Detect which cell encompasses the target text, then output its [X, Y] center coordinate. 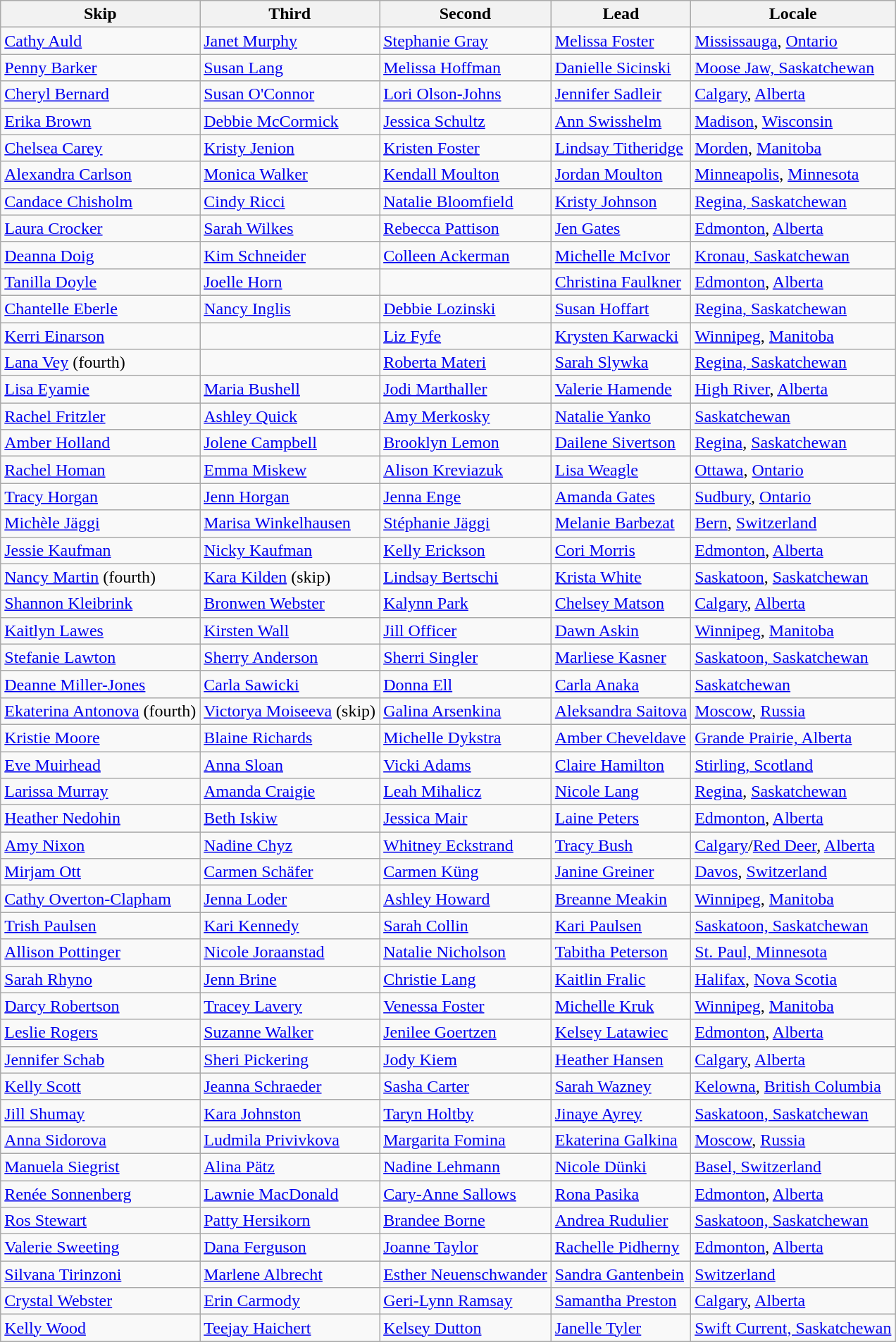
Ekaterina Antonova (fourth) [100, 711]
Kelowna, British Columbia [793, 1086]
Sarah Collin [466, 926]
Melissa Hoffman [466, 68]
Davos, Switzerland [793, 872]
Lori Olson-Johns [466, 94]
Jenilee Goertzen [466, 1033]
Nicole Joraanstad [290, 952]
Nicky Kaufman [290, 550]
Dana Ferguson [290, 1248]
Mirjam Ott [100, 872]
Heather Hansen [621, 1060]
Sheri Pickering [290, 1060]
Susan O'Connor [290, 94]
Kaitlyn Lawes [100, 630]
Rachelle Pidherny [621, 1248]
Patty Hersikorn [290, 1221]
Kim Schneider [290, 255]
Second [466, 14]
Moose Jaw, Saskatchewan [793, 68]
Michelle Kruk [621, 1006]
Skip [100, 14]
Janelle Tyler [621, 1328]
Ashley Howard [466, 899]
Geri-Lynn Ramsay [466, 1301]
Teejay Haichert [290, 1328]
Liz Fyfe [466, 336]
Natalie Yanko [621, 416]
Nancy Martin (fourth) [100, 577]
Heather Nedohin [100, 819]
Kristie Moore [100, 738]
Jenn Brine [290, 979]
Margarita Fomina [466, 1140]
Amber Cheveldave [621, 738]
Christina Faulkner [621, 282]
Ludmila Privivkova [290, 1140]
Kelly Wood [100, 1328]
Sherry Anderson [290, 657]
Amber Holland [100, 443]
Kirsten Wall [290, 630]
Michelle McIvor [621, 255]
Allison Pottinger [100, 952]
Renée Sonnenberg [100, 1194]
Melanie Barbezat [621, 523]
Leah Mihalicz [466, 792]
Sudbury, Ontario [793, 497]
Nicole Lang [621, 792]
Trish Paulsen [100, 926]
Kerri Einarson [100, 336]
St. Paul, Minnesota [793, 952]
Jolene Campbell [290, 443]
Brooklyn Lemon [466, 443]
Nicole Dünki [621, 1167]
Lead [621, 14]
Stephanie Gray [466, 41]
Stirling, Scotland [793, 764]
Sarah Rhyno [100, 979]
Kari Paulsen [621, 926]
Switzerland [793, 1274]
Mississauga, Ontario [793, 41]
Jodi Marthaller [466, 390]
Amy Nixon [100, 845]
Calgary/Red Deer, Alberta [793, 845]
Manuela Siegrist [100, 1167]
Debbie McCormick [290, 121]
Jinaye Ayrey [621, 1113]
Natalie Nicholson [466, 952]
Colleen Ackerman [466, 255]
Locale [793, 14]
Sandra Gantenbein [621, 1274]
Erika Brown [100, 121]
Crystal Webster [100, 1301]
Chelsey Matson [621, 604]
Candace Chisholm [100, 201]
Whitney Eckstrand [466, 845]
Darcy Robertson [100, 1006]
Roberta Materi [466, 363]
Kelly Erickson [466, 550]
Marliese Kasner [621, 657]
Kristen Foster [466, 148]
Cindy Ricci [290, 201]
Jessica Mair [466, 819]
Lana Vey (fourth) [100, 363]
Sarah Wilkes [290, 228]
Amy Merkosky [466, 416]
Penny Barker [100, 68]
Carmen Schäfer [290, 872]
Cathy Overton-Clapham [100, 899]
High River, Alberta [793, 390]
Monica Walker [290, 175]
Anna Sidorova [100, 1140]
Chelsea Carey [100, 148]
Suzanne Walker [290, 1033]
Andrea Rudulier [621, 1221]
Jessica Schultz [466, 121]
Susan Lang [290, 68]
Jeanna Schraeder [290, 1086]
Bronwen Webster [290, 604]
Rona Pasika [621, 1194]
Danielle Sicinski [621, 68]
Taryn Holtby [466, 1113]
Chantelle Eberle [100, 309]
Samantha Preston [621, 1301]
Bern, Switzerland [793, 523]
Victorya Moiseeva (skip) [290, 711]
Blaine Richards [290, 738]
Maria Bushell [290, 390]
Kalynn Park [466, 604]
Jordan Moulton [621, 175]
Ashley Quick [290, 416]
Jennifer Schab [100, 1060]
Cheryl Bernard [100, 94]
Esther Neuenschwander [466, 1274]
Jennifer Sadleir [621, 94]
Kelsey Latawiec [621, 1033]
Debbie Lozinski [466, 309]
Lindsay Bertschi [466, 577]
Madison, Wisconsin [793, 121]
Marisa Winkelhausen [290, 523]
Michelle Dykstra [466, 738]
Nadine Chyz [290, 845]
Tracy Bush [621, 845]
Cathy Auld [100, 41]
Larissa Murray [100, 792]
Jessie Kaufman [100, 550]
Kendall Moulton [466, 175]
Carmen Küng [466, 872]
Sarah Wazney [621, 1086]
Krysten Karwacki [621, 336]
Sarah Slywka [621, 363]
Stéphanie Jäggi [466, 523]
Erin Carmody [290, 1301]
Dailene Sivertson [621, 443]
Kaitlin Fralic [621, 979]
Tracy Horgan [100, 497]
Kelly Scott [100, 1086]
Kristy Jenion [290, 148]
Nadine Lehmann [466, 1167]
Valerie Hamende [621, 390]
Michèle Jäggi [100, 523]
Venessa Foster [466, 1006]
Lisa Weagle [621, 470]
Dawn Askin [621, 630]
Joelle Horn [290, 282]
Lisa Eyamie [100, 390]
Kara Johnston [290, 1113]
Susan Hoffart [621, 309]
Kronau, Saskatchewan [793, 255]
Natalie Bloomfield [466, 201]
Jen Gates [621, 228]
Nancy Inglis [290, 309]
Carla Sawicki [290, 684]
Halifax, Nova Scotia [793, 979]
Melissa Foster [621, 41]
Beth Iskiw [290, 819]
Anna Sloan [290, 764]
Ros Stewart [100, 1221]
Alison Kreviazuk [466, 470]
Christie Lang [466, 979]
Rachel Homan [100, 470]
Ottawa, Ontario [793, 470]
Galina Arsenkina [466, 711]
Joanne Taylor [466, 1248]
Jenna Enge [466, 497]
Stefanie Lawton [100, 657]
Cary-Anne Sallows [466, 1194]
Deanna Doig [100, 255]
Rachel Fritzler [100, 416]
Silvana Tirinzoni [100, 1274]
Amanda Craigie [290, 792]
Jody Kiem [466, 1060]
Tanilla Doyle [100, 282]
Jill Officer [466, 630]
Kristy Johnson [621, 201]
Carla Anaka [621, 684]
Alexandra Carlson [100, 175]
Rebecca Pattison [466, 228]
Breanne Meakin [621, 899]
Claire Hamilton [621, 764]
Alina Pätz [290, 1167]
Tabitha Peterson [621, 952]
Kari Kennedy [290, 926]
Jill Shumay [100, 1113]
Eve Muirhead [100, 764]
Ekaterina Galkina [621, 1140]
Jenn Horgan [290, 497]
Laine Peters [621, 819]
Amanda Gates [621, 497]
Shannon Kleibrink [100, 604]
Cori Morris [621, 550]
Lawnie MacDonald [290, 1194]
Grande Prairie, Alberta [793, 738]
Vicki Adams [466, 764]
Aleksandra Saitova [621, 711]
Ann Swisshelm [621, 121]
Emma Miskew [290, 470]
Basel, Switzerland [793, 1167]
Third [290, 14]
Lindsay Titheridge [621, 148]
Donna Ell [466, 684]
Kelsey Dutton [466, 1328]
Janet Murphy [290, 41]
Deanne Miller-Jones [100, 684]
Marlene Albrecht [290, 1274]
Swift Current, Saskatchewan [793, 1328]
Minneapolis, Minnesota [793, 175]
Laura Crocker [100, 228]
Valerie Sweeting [100, 1248]
Tracey Lavery [290, 1006]
Sasha Carter [466, 1086]
Sherri Singler [466, 657]
Janine Greiner [621, 872]
Morden, Manitoba [793, 148]
Brandee Borne [466, 1221]
Kara Kilden (skip) [290, 577]
Jenna Loder [290, 899]
Krista White [621, 577]
Leslie Rogers [100, 1033]
